Provide the (X, Y) coordinate of the cell's center where the given text is located.  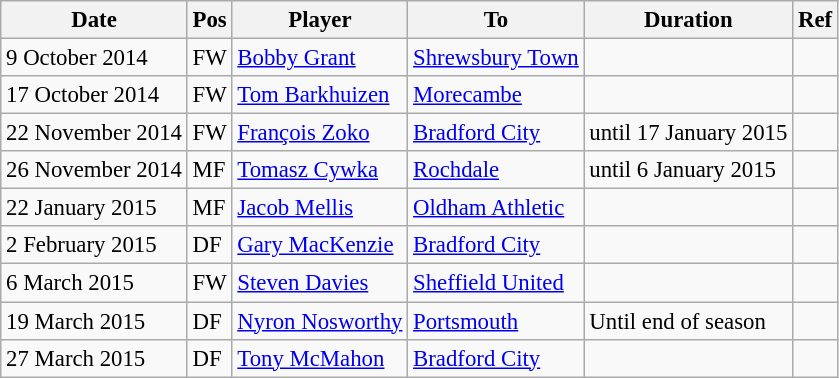
22 November 2014 (94, 133)
26 November 2014 (94, 170)
9 October 2014 (94, 58)
6 March 2015 (94, 283)
Duration (688, 20)
Bobby Grant (320, 58)
19 March 2015 (94, 321)
Portsmouth (496, 321)
Pos (210, 20)
Ref (816, 20)
until 6 January 2015 (688, 170)
Jacob Mellis (320, 208)
Oldham Athletic (496, 208)
Nyron Nosworthy (320, 321)
Rochdale (496, 170)
Tomasz Cywka (320, 170)
Gary MacKenzie (320, 245)
until 17 January 2015 (688, 133)
To (496, 20)
Player (320, 20)
Tom Barkhuizen (320, 95)
Until end of season (688, 321)
Date (94, 20)
27 March 2015 (94, 358)
Morecambe (496, 95)
17 October 2014 (94, 95)
Steven Davies (320, 283)
22 January 2015 (94, 208)
François Zoko (320, 133)
Tony McMahon (320, 358)
Shrewsbury Town (496, 58)
2 February 2015 (94, 245)
Sheffield United (496, 283)
